Return (x, y) of the center of cell containing provided text 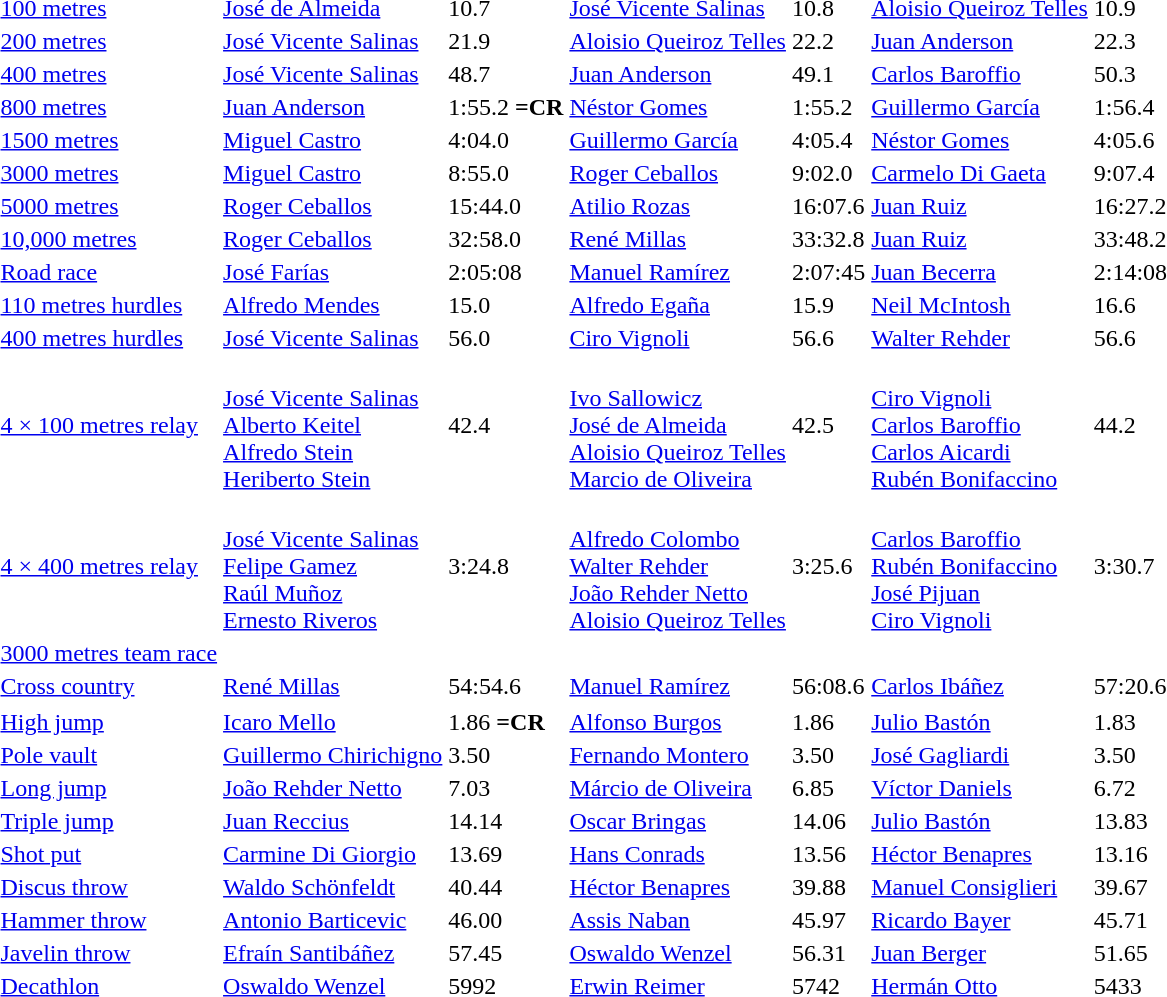
Juan Becerra (980, 272)
Walter Rehder (980, 338)
21.9 (506, 41)
39.88 (828, 887)
16:07.6 (828, 206)
Ricardo Bayer (980, 920)
57.45 (506, 953)
1.86 (828, 722)
56.6 (828, 338)
Víctor Daniels (980, 788)
Aloisio Queiroz Telles (678, 41)
Neil McIntosh (980, 305)
13.69 (506, 854)
José Vicente SalinasAlberto KeitelAlfredo SteinHeriberto Stein (333, 425)
Juan Berger (980, 953)
9:02.0 (828, 173)
Guillermo Chirichigno (333, 755)
Alfonso Burgos (678, 722)
José Farías (333, 272)
Carlos Baroffio (980, 74)
7.03 (506, 788)
4:04.0 (506, 140)
48.7 (506, 74)
Efraín Santibáñez (333, 953)
2:07:45 (828, 272)
45.97 (828, 920)
Manuel Consiglieri (980, 887)
José Gagliardi (980, 755)
42.5 (828, 425)
2:05:08 (506, 272)
Carmine Di Giorgio (333, 854)
1.86 =CR (506, 722)
Assis Naban (678, 920)
1:55.2 =CR (506, 107)
54:54.6 (506, 686)
13.56 (828, 854)
49.1 (828, 74)
3:24.8 (506, 566)
15:44.0 (506, 206)
56:08.6 (828, 686)
32:58.0 (506, 239)
Alfredo Egaña (678, 305)
João Rehder Netto (333, 788)
33:32.8 (828, 239)
3:25.6 (828, 566)
Atilio Rozas (678, 206)
6.85 (828, 788)
Carmelo Di Gaeta (980, 173)
Icaro Mello (333, 722)
1:55.2 (828, 107)
Ivo SallowiczJosé de AlmeidaAloisio Queiroz TellesMarcio de Oliveira (678, 425)
15.0 (506, 305)
4:05.4 (828, 140)
Antonio Barticevic (333, 920)
42.4 (506, 425)
Carlos Ibáñez (980, 686)
Ciro VignoliCarlos BaroffioCarlos AicardiRubén Bonifaccino (980, 425)
Márcio de Oliveira (678, 788)
Waldo Schönfeldt (333, 887)
22.2 (828, 41)
Fernando Montero (678, 755)
Ciro Vignoli (678, 338)
14.06 (828, 821)
56.31 (828, 953)
Alfredo ColomboWalter RehderJoão Rehder NettoAloisio Queiroz Telles (678, 566)
Oswaldo Wenzel (678, 953)
14.14 (506, 821)
José Vicente SalinasFelipe GamezRaúl MuñozErnesto Riveros (333, 566)
8:55.0 (506, 173)
Alfredo Mendes (333, 305)
15.9 (828, 305)
Carlos BaroffioRubén BonifaccinoJosé PijuanCiro Vignoli (980, 566)
56.0 (506, 338)
Juan Reccius (333, 821)
Oscar Bringas (678, 821)
40.44 (506, 887)
46.00 (506, 920)
Hans Conrads (678, 854)
